Find where the given text appears and provide that cell's center as (x, y) coordinate. 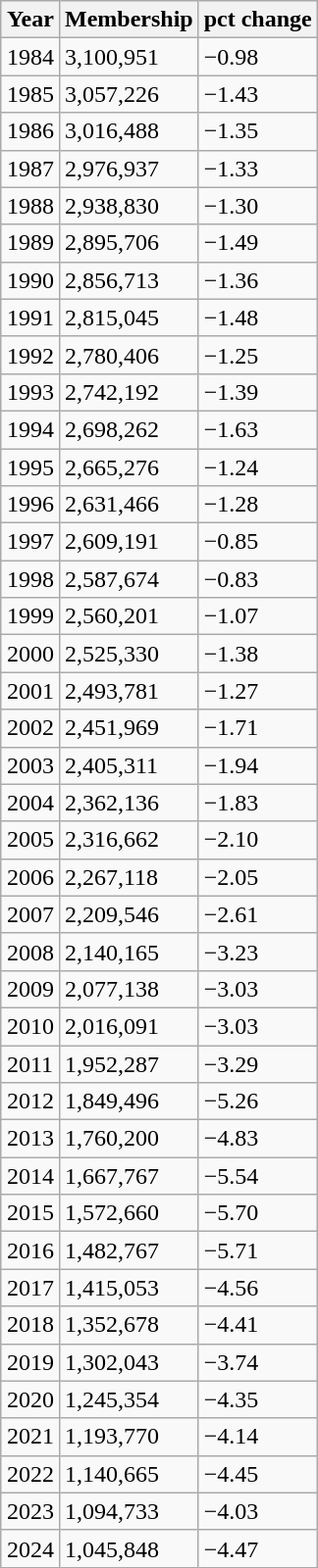
2,780,406 (129, 355)
1,415,053 (129, 1288)
2,631,466 (129, 505)
−1.49 (257, 243)
−2.61 (257, 914)
2,587,674 (129, 579)
3,100,951 (129, 57)
2,815,045 (129, 318)
1994 (29, 429)
1,245,354 (129, 1399)
−4.45 (257, 1474)
1,193,770 (129, 1437)
−1.36 (257, 280)
−4.14 (257, 1437)
2023 (29, 1511)
1,352,678 (129, 1325)
−1.83 (257, 803)
2,316,662 (129, 840)
2015 (29, 1213)
2010 (29, 1026)
−4.41 (257, 1325)
2,938,830 (129, 206)
−4.47 (257, 1548)
1987 (29, 169)
1,140,665 (129, 1474)
2,742,192 (129, 392)
−1.27 (257, 691)
1989 (29, 243)
−5.54 (257, 1176)
2,698,262 (129, 429)
2018 (29, 1325)
2,976,937 (129, 169)
1,045,848 (129, 1548)
−0.83 (257, 579)
−1.48 (257, 318)
2003 (29, 765)
2017 (29, 1288)
−5.71 (257, 1250)
2024 (29, 1548)
2000 (29, 654)
2,077,138 (129, 989)
2,451,969 (129, 728)
1,667,767 (129, 1176)
2,609,191 (129, 542)
2011 (29, 1063)
−3.23 (257, 952)
−1.25 (257, 355)
2,525,330 (129, 654)
1998 (29, 579)
1,094,733 (129, 1511)
2021 (29, 1437)
2,560,201 (129, 616)
2020 (29, 1399)
2,209,546 (129, 914)
1999 (29, 616)
2,362,136 (129, 803)
2012 (29, 1102)
1992 (29, 355)
2013 (29, 1139)
−1.24 (257, 467)
1991 (29, 318)
2,140,165 (129, 952)
−4.83 (257, 1139)
−2.05 (257, 877)
1,302,043 (129, 1362)
−1.30 (257, 206)
2014 (29, 1176)
2,493,781 (129, 691)
−4.56 (257, 1288)
1,760,200 (129, 1139)
1,572,660 (129, 1213)
−3.74 (257, 1362)
−4.03 (257, 1511)
2022 (29, 1474)
−5.26 (257, 1102)
−1.35 (257, 131)
1996 (29, 505)
2004 (29, 803)
−1.94 (257, 765)
−4.35 (257, 1399)
2007 (29, 914)
1985 (29, 94)
3,057,226 (129, 94)
1995 (29, 467)
2019 (29, 1362)
2009 (29, 989)
pct change (257, 20)
−0.85 (257, 542)
−2.10 (257, 840)
3,016,488 (129, 131)
−1.28 (257, 505)
2008 (29, 952)
2,405,311 (129, 765)
2005 (29, 840)
−1.38 (257, 654)
1986 (29, 131)
−1.33 (257, 169)
1997 (29, 542)
1990 (29, 280)
2006 (29, 877)
−1.63 (257, 429)
−1.71 (257, 728)
1,482,767 (129, 1250)
1988 (29, 206)
2001 (29, 691)
−3.29 (257, 1063)
2,895,706 (129, 243)
2,016,091 (129, 1026)
2002 (29, 728)
2,267,118 (129, 877)
Year (29, 20)
1993 (29, 392)
Membership (129, 20)
−5.70 (257, 1213)
1984 (29, 57)
−1.39 (257, 392)
2,856,713 (129, 280)
−0.98 (257, 57)
1,952,287 (129, 1063)
−1.07 (257, 616)
1,849,496 (129, 1102)
2016 (29, 1250)
−1.43 (257, 94)
2,665,276 (129, 467)
